From the cell containing the given text, extract its center point as [X, Y] coordinate. 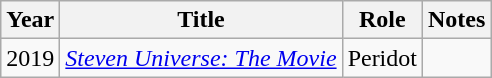
Year [30, 20]
Steven Universe: The Movie [201, 58]
Role [382, 20]
Peridot [382, 58]
2019 [30, 58]
Title [201, 20]
Notes [456, 20]
